Determine the [x, y] coordinate at the center of the cell enclosing the given text.  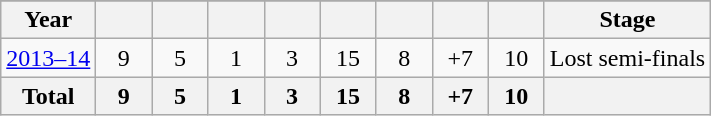
Lost semi-finals [627, 58]
Year [48, 20]
Stage [627, 20]
2013–14 [48, 58]
Total [48, 96]
